Output the (x, y) coordinate of the center of the cell containing the given text.  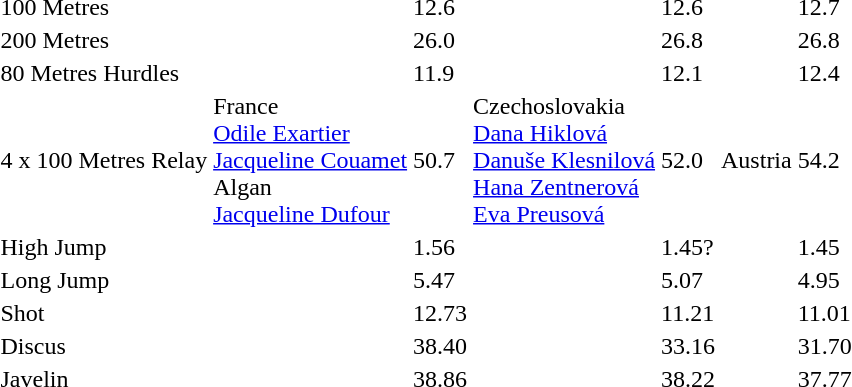
CzechoslovakiaDana HiklováDanuše KlesnilováHana ZentnerováEva Preusová (564, 160)
Austria (757, 160)
12.1 (688, 73)
52.0 (688, 160)
5.47 (440, 280)
33.16 (688, 346)
26.0 (440, 40)
50.7 (440, 160)
11.21 (688, 313)
11.9 (440, 73)
12.73 (440, 313)
1.56 (440, 247)
1.45? (688, 247)
38.40 (440, 346)
FranceOdile ExartierJacqueline CouametAlganJacqueline Dufour (310, 160)
5.07 (688, 280)
26.8 (688, 40)
